Extract the (X, Y) coordinate from the center of the cell holding the provided text.  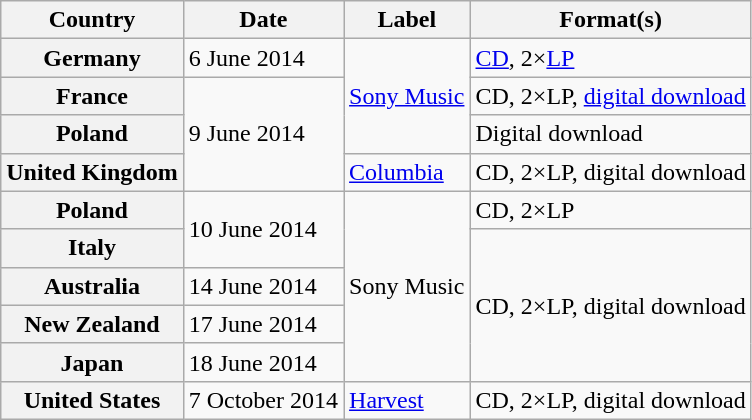
Label (407, 20)
7 October 2014 (263, 400)
9 June 2014 (263, 134)
14 June 2014 (263, 286)
United Kingdom (92, 172)
Digital download (610, 134)
10 June 2014 (263, 229)
6 June 2014 (263, 58)
Harvest (407, 400)
New Zealand (92, 324)
France (92, 96)
Format(s) (610, 20)
17 June 2014 (263, 324)
Australia (92, 286)
Japan (92, 362)
Italy (92, 248)
Country (92, 20)
Columbia (407, 172)
Date (263, 20)
Germany (92, 58)
18 June 2014 (263, 362)
United States (92, 400)
